From the cell containing the given text, extract its center point as [x, y] coordinate. 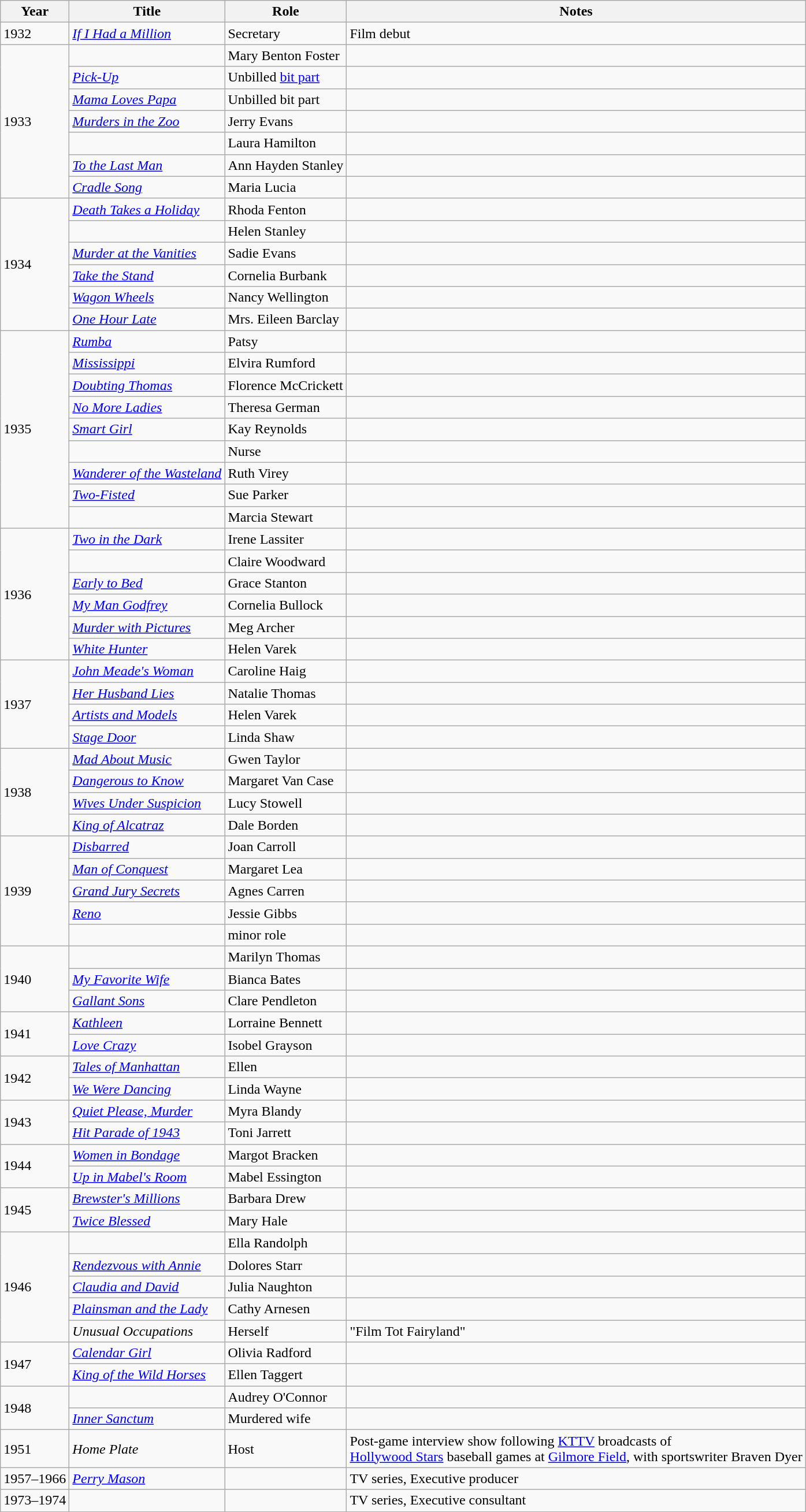
Jessie Gibbs [285, 913]
1946 [35, 1287]
Early to Bed [147, 583]
Perry Mason [147, 1478]
Doubting Thomas [147, 385]
King of Alcatraz [147, 825]
One Hour Late [147, 320]
1938 [35, 792]
Home Plate [147, 1449]
Unusual Occupations [147, 1331]
Wives Under Suspicion [147, 803]
Helen Stanley [285, 231]
My Favorite Wife [147, 979]
Plainsman and the Lady [147, 1309]
Host [285, 1449]
Gwen Taylor [285, 759]
King of the Wild Horses [147, 1375]
Murder with Pictures [147, 627]
Dangerous to Know [147, 781]
Stage Door [147, 737]
Cornelia Bullock [285, 605]
1945 [35, 1210]
Post-game interview show following KTTV broadcasts ofHollywood Stars baseball games at Gilmore Field, with sportswriter Braven Dyer [576, 1449]
Cornelia Burbank [285, 276]
Sadie Evans [285, 253]
If I Had a Million [147, 34]
Rhoda Fenton [285, 209]
1939 [35, 891]
Mad About Music [147, 759]
1937 [35, 704]
Women in Bondage [147, 1155]
Bianca Bates [285, 979]
Claudia and David [147, 1287]
Year [35, 12]
Margot Bracken [285, 1155]
My Man Godfrey [147, 605]
Quiet Please, Murder [147, 1111]
No More Ladies [147, 407]
Murders in the Zoo [147, 121]
Tales of Manhattan [147, 1067]
Meg Archer [285, 627]
1943 [35, 1122]
Ellen Taggert [285, 1375]
We Were Dancing [147, 1089]
Kathleen [147, 1023]
1951 [35, 1449]
Claire Woodward [285, 561]
Audrey O'Connor [285, 1397]
To the Last Man [147, 165]
Hit Parade of 1943 [147, 1133]
Maria Lucia [285, 187]
Reno [147, 913]
Love Crazy [147, 1045]
Lucy Stowell [285, 803]
Myra Blandy [285, 1111]
Herself [285, 1331]
Wagon Wheels [147, 298]
1973–1974 [35, 1500]
Nurse [285, 451]
Agnes Carren [285, 891]
Ella Randolph [285, 1243]
Lorraine Bennett [285, 1023]
Mississippi [147, 363]
Cathy Arnesen [285, 1309]
Rendezvous with Annie [147, 1265]
1933 [35, 121]
Murdered wife [285, 1419]
Mary Benton Foster [285, 55]
Toni Jarrett [285, 1133]
Cradle Song [147, 187]
Julia Naughton [285, 1287]
1932 [35, 34]
Twice Blessed [147, 1221]
Jerry Evans [285, 121]
1942 [35, 1078]
minor role [285, 935]
1948 [35, 1408]
1936 [35, 594]
Florence McCrickett [285, 385]
Clare Pendleton [285, 1001]
TV series, Executive consultant [576, 1500]
Grand Jury Secrets [147, 891]
Secretary [285, 34]
Ruth Virey [285, 473]
Kay Reynolds [285, 429]
Smart Girl [147, 429]
1935 [35, 430]
1940 [35, 979]
Natalie Thomas [285, 693]
Margaret Van Case [285, 781]
Ann Hayden Stanley [285, 165]
Isobel Grayson [285, 1045]
1934 [35, 264]
Up in Mabel's Room [147, 1177]
Title [147, 12]
1957–1966 [35, 1478]
Dale Borden [285, 825]
Role [285, 12]
Mabel Essington [285, 1177]
Artists and Models [147, 715]
White Hunter [147, 649]
Brewster's Millions [147, 1199]
Wanderer of the Wasteland [147, 473]
Caroline Haig [285, 671]
Elvira Rumford [285, 363]
1944 [35, 1166]
Linda Wayne [285, 1089]
TV series, Executive producer [576, 1478]
Man of Conquest [147, 869]
Irene Lassiter [285, 539]
Nancy Wellington [285, 298]
Ellen [285, 1067]
Murder at the Vanities [147, 253]
Linda Shaw [285, 737]
1947 [35, 1364]
"Film Tot Fairyland" [576, 1331]
1941 [35, 1034]
Her Husband Lies [147, 693]
Disbarred [147, 847]
Dolores Starr [285, 1265]
Laura Hamilton [285, 143]
Rumba [147, 341]
Two in the Dark [147, 539]
Inner Sanctum [147, 1419]
Patsy [285, 341]
Margaret Lea [285, 869]
John Meade's Woman [147, 671]
Grace Stanton [285, 583]
Barbara Drew [285, 1199]
Film debut [576, 34]
Notes [576, 12]
Take the Stand [147, 276]
Gallant Sons [147, 1001]
Calendar Girl [147, 1353]
Mama Loves Papa [147, 99]
Marcia Stewart [285, 517]
Joan Carroll [285, 847]
Two-Fisted [147, 495]
Pick-Up [147, 77]
Mary Hale [285, 1221]
Mrs. Eileen Barclay [285, 320]
Theresa German [285, 407]
Marilyn Thomas [285, 957]
Death Takes a Holiday [147, 209]
Olivia Radford [285, 1353]
Sue Parker [285, 495]
